Capture the cell that displays the provided text and extract its [x, y] central coordinate. 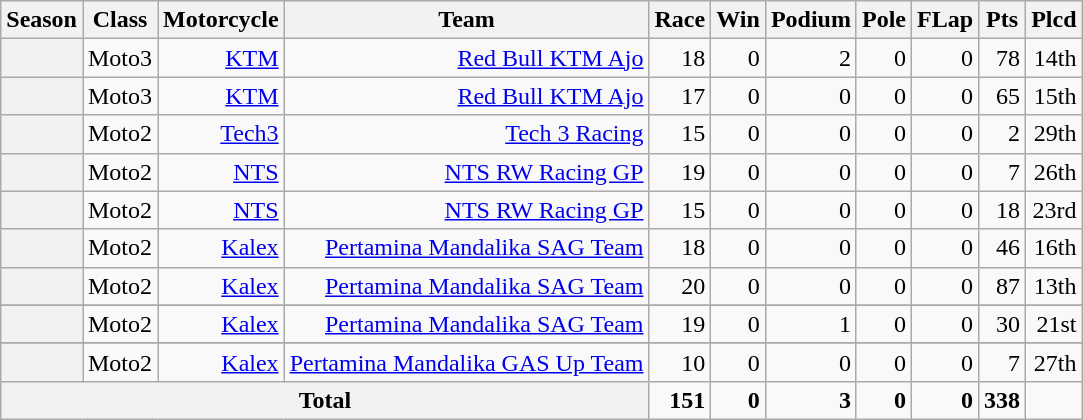
29th [1054, 134]
Total [325, 400]
Plcd [1054, 20]
16th [1054, 248]
Tech3 [222, 134]
26th [1054, 172]
21st [1054, 324]
Race [680, 20]
17 [680, 96]
46 [1002, 248]
13th [1054, 286]
Pts [1002, 20]
15th [1054, 96]
Pole [884, 20]
FLap [946, 20]
Podium [810, 20]
87 [1002, 286]
30 [1002, 324]
1 [810, 324]
338 [1002, 400]
23rd [1054, 210]
10 [680, 362]
Class [120, 20]
20 [680, 286]
3 [810, 400]
Pertamina Mandalika GAS Up Team [466, 362]
Motorcycle [222, 20]
78 [1002, 58]
65 [1002, 96]
Win [738, 20]
Team [466, 20]
151 [680, 400]
14th [1054, 58]
27th [1054, 362]
Season [42, 20]
Tech 3 Racing [466, 134]
